Identify which cell holds the provided text, then report its [x, y] central coordinate. 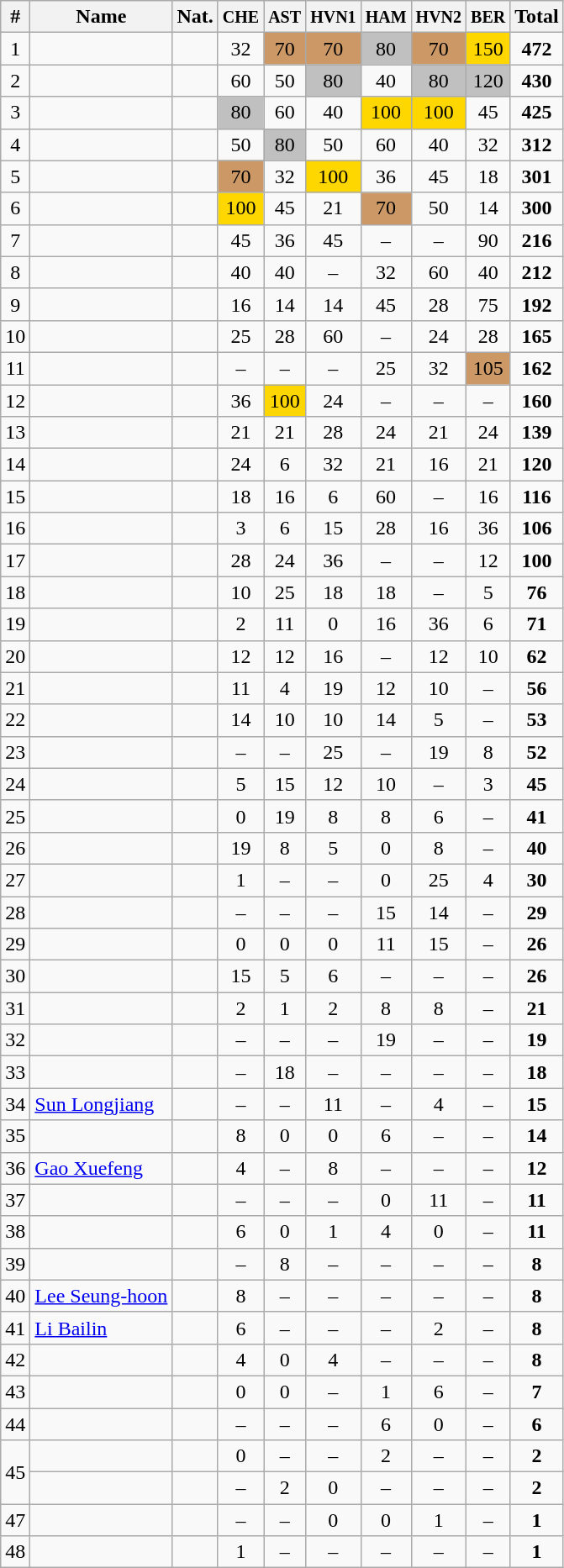
52 [537, 752]
33 [15, 1072]
430 [537, 81]
106 [537, 529]
35 [15, 1136]
139 [537, 433]
9 [15, 304]
Sun Longjiang [101, 1104]
Li Bailin [101, 1328]
Lee Seung-hoon [101, 1296]
165 [537, 336]
Gao Xuefeng [101, 1168]
37 [15, 1200]
44 [15, 1424]
212 [537, 272]
62 [537, 656]
76 [537, 592]
Total [537, 17]
216 [537, 240]
27 [15, 880]
53 [537, 720]
42 [15, 1360]
39 [15, 1264]
AST [285, 17]
472 [537, 49]
Nat. [195, 17]
425 [537, 113]
160 [537, 401]
90 [488, 240]
47 [15, 1520]
13 [15, 433]
38 [15, 1232]
34 [15, 1104]
43 [15, 1392]
71 [537, 624]
56 [537, 688]
HVN2 [439, 17]
HVN1 [334, 17]
CHE [240, 17]
20 [15, 656]
105 [488, 368]
301 [537, 176]
300 [537, 208]
192 [537, 304]
Name [101, 17]
75 [488, 304]
23 [15, 752]
31 [15, 1008]
48 [15, 1552]
22 [15, 720]
150 [488, 49]
# [15, 17]
162 [537, 368]
BER [488, 17]
17 [15, 560]
HAM [386, 17]
312 [537, 145]
116 [537, 497]
